Return (x, y) of the center of cell containing provided text 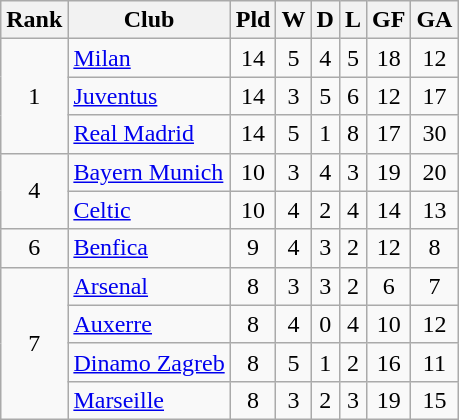
9 (253, 248)
GF (388, 20)
D (325, 20)
18 (388, 58)
Dinamo Zagreb (149, 362)
L (352, 20)
Real Madrid (149, 134)
Bayern Munich (149, 172)
Arsenal (149, 286)
Milan (149, 58)
20 (434, 172)
11 (434, 362)
GA (434, 20)
Benfica (149, 248)
0 (325, 324)
13 (434, 210)
Celtic (149, 210)
15 (434, 400)
16 (388, 362)
Auxerre (149, 324)
W (294, 20)
Juventus (149, 96)
30 (434, 134)
Club (149, 20)
Marseille (149, 400)
Rank (34, 20)
Pld (253, 20)
